Extract the (x, y) coordinate from the center of the cell holding the provided text.  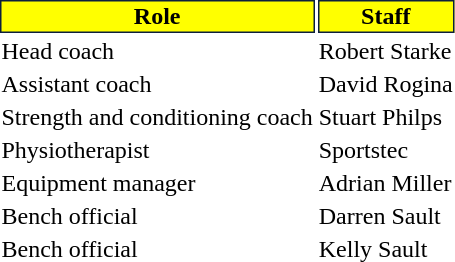
Physiotherapist (157, 150)
Head coach (157, 51)
Role (157, 16)
Bench official (157, 216)
Robert Starke (386, 51)
Stuart Philps (386, 117)
Strength and conditioning coach (157, 117)
Assistant coach (157, 84)
Equipment manager (157, 183)
Staff (386, 16)
Adrian Miller (386, 183)
David Rogina (386, 84)
Sportstec (386, 150)
Darren Sault (386, 216)
